Provide the (x, y) coordinate of the cell's center where the given text is located.  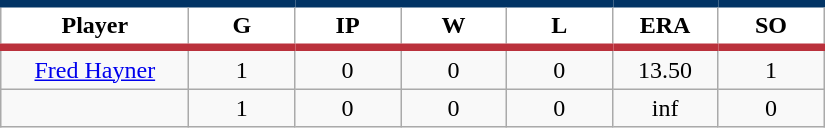
13.50 (665, 68)
SO (771, 26)
G (242, 26)
ERA (665, 26)
L (559, 26)
IP (348, 26)
inf (665, 108)
Fred Hayner (95, 68)
Player (95, 26)
W (454, 26)
